Capture the cell that displays the provided text and extract its (X, Y) central coordinate. 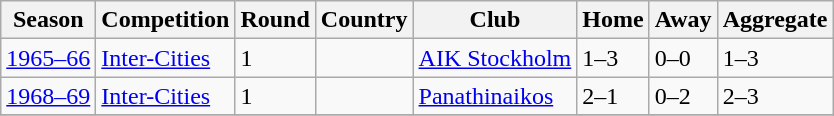
AIK Stockholm (495, 58)
1968–69 (48, 96)
Aggregate (775, 20)
Home (613, 20)
2–1 (613, 96)
Country (364, 20)
Away (683, 20)
Panathinaikos (495, 96)
Competition (166, 20)
0–2 (683, 96)
2–3 (775, 96)
1965–66 (48, 58)
Club (495, 20)
Season (48, 20)
0–0 (683, 58)
Round (275, 20)
